Identify which cell holds the provided text, then report its [x, y] central coordinate. 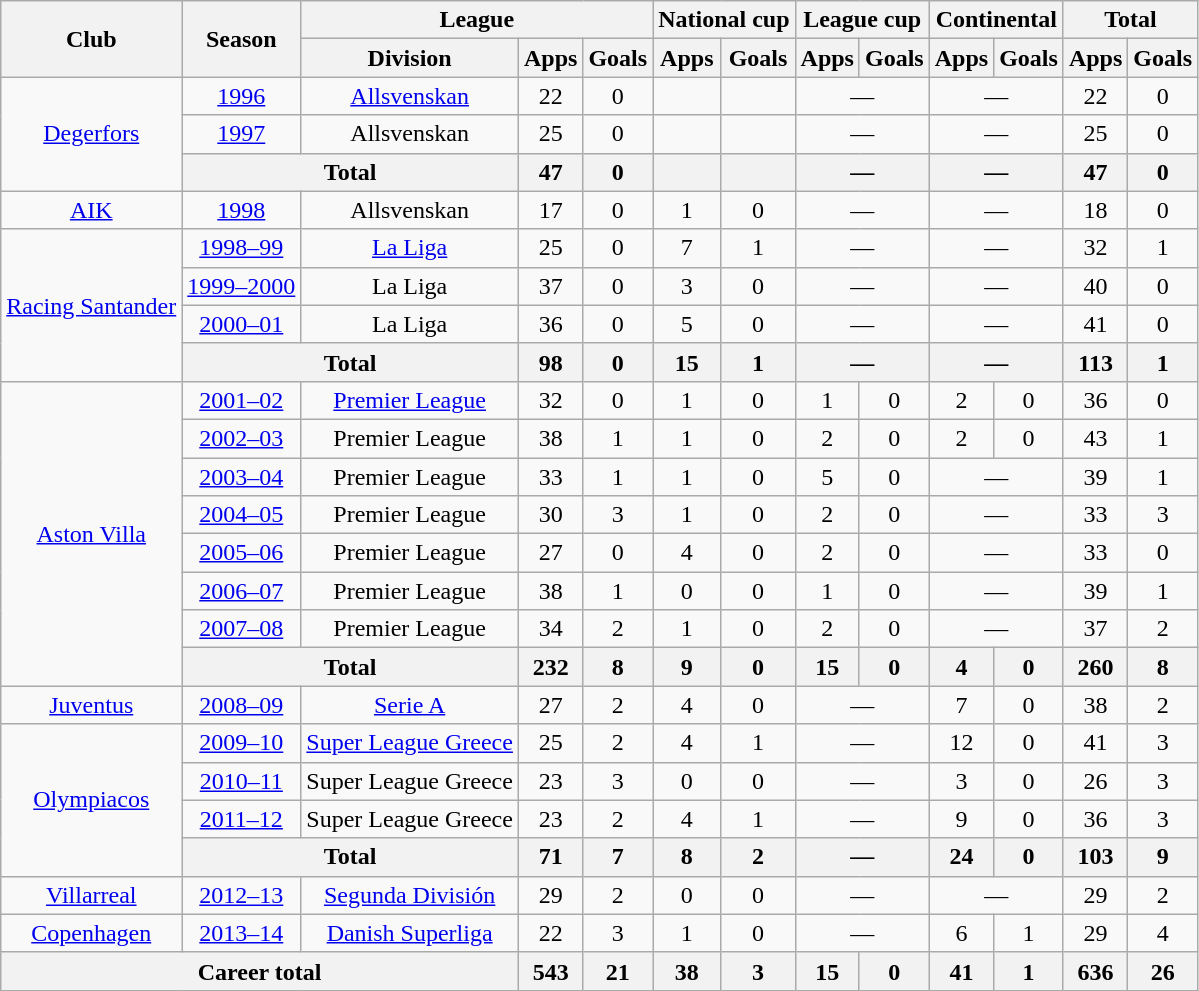
Season [242, 39]
League cup [862, 20]
Villarreal [92, 895]
2011–12 [242, 819]
Career total [260, 971]
232 [550, 667]
98 [550, 362]
34 [550, 629]
Segunda División [410, 895]
Olympiacos [92, 800]
43 [1095, 438]
1998–99 [242, 248]
Degerfors [92, 134]
2006–07 [242, 591]
Club [92, 39]
71 [550, 857]
2003–04 [242, 477]
Division [410, 58]
Continental [996, 20]
2000–01 [242, 324]
2012–13 [242, 895]
30 [550, 515]
Aston Villa [92, 533]
2009–10 [242, 743]
113 [1095, 362]
2008–09 [242, 705]
24 [961, 857]
League [477, 20]
6 [961, 933]
National cup [724, 20]
1999–2000 [242, 286]
18 [1095, 210]
2004–05 [242, 515]
260 [1095, 667]
2001–02 [242, 400]
2005–06 [242, 553]
21 [618, 971]
12 [961, 743]
636 [1095, 971]
2013–14 [242, 933]
103 [1095, 857]
17 [550, 210]
Serie A [410, 705]
2010–11 [242, 781]
1998 [242, 210]
543 [550, 971]
Juventus [92, 705]
2002–03 [242, 438]
1997 [242, 134]
2007–08 [242, 629]
1996 [242, 96]
40 [1095, 286]
Danish Superliga [410, 933]
Racing Santander [92, 305]
AIK [92, 210]
Copenhagen [92, 933]
